Return (X, Y) of the center of cell containing provided text 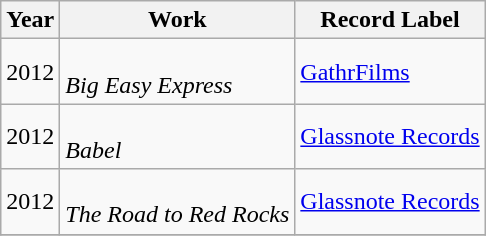
Year (30, 20)
Babel (178, 136)
Record Label (390, 20)
Work (178, 20)
Big Easy Express (178, 72)
GathrFilms (390, 72)
The Road to Red Rocks (178, 202)
